Detect which cell encompasses the target text, then output its [X, Y] center coordinate. 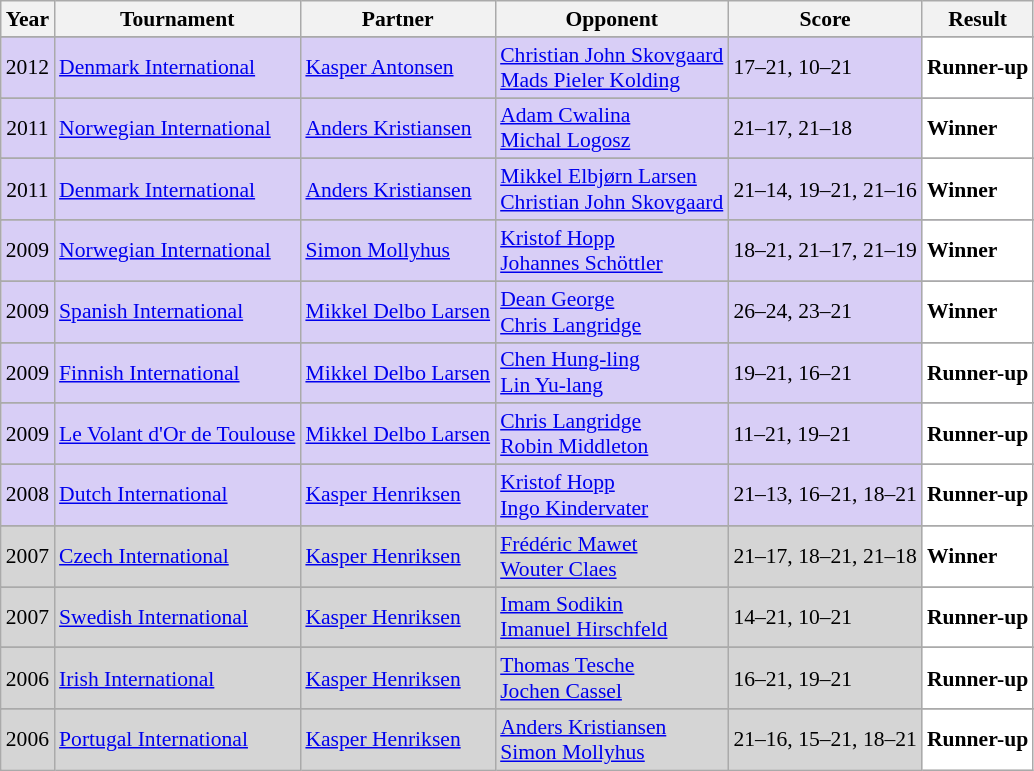
2008 [28, 496]
Czech International [177, 556]
21–16, 15–21, 18–21 [825, 740]
16–21, 19–21 [825, 678]
Adam Cwalina Michal Logosz [612, 128]
Tournament [177, 19]
Christian John Skovgaard Mads Pieler Kolding [612, 68]
Dutch International [177, 496]
21–17, 21–18 [825, 128]
14–21, 10–21 [825, 618]
18–21, 21–17, 21–19 [825, 250]
Score [825, 19]
Kristof Hopp Ingo Kindervater [612, 496]
Spanish International [177, 312]
21–14, 19–21, 21–16 [825, 190]
Le Volant d'Or de Toulouse [177, 434]
19–21, 16–21 [825, 372]
21–17, 18–21, 21–18 [825, 556]
Thomas Tesche Jochen Cassel [612, 678]
Chris Langridge Robin Middleton [612, 434]
Imam Sodikin Imanuel Hirschfeld [612, 618]
2012 [28, 68]
Irish International [177, 678]
Anders Kristiansen Simon Mollyhus [612, 740]
Kasper Antonsen [398, 68]
Chen Hung-ling Lin Yu-lang [612, 372]
Opponent [612, 19]
Swedish International [177, 618]
Dean George Chris Langridge [612, 312]
Mikkel Elbjørn Larsen Christian John Skovgaard [612, 190]
Year [28, 19]
26–24, 23–21 [825, 312]
17–21, 10–21 [825, 68]
11–21, 19–21 [825, 434]
21–13, 16–21, 18–21 [825, 496]
Result [978, 19]
Frédéric Mawet Wouter Claes [612, 556]
Kristof Hopp Johannes Schöttler [612, 250]
Finnish International [177, 372]
Portugal International [177, 740]
Simon Mollyhus [398, 250]
Partner [398, 19]
